Output the [x, y] coordinate of the center of the cell containing the given text.  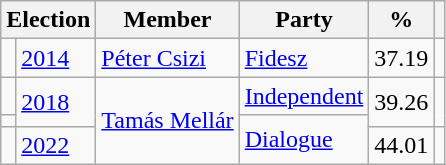
Dialogue [304, 140]
2014 [56, 58]
44.01 [402, 145]
Election [48, 20]
Tamás Mellár [168, 120]
2018 [56, 102]
39.26 [402, 102]
Fidesz [304, 58]
Party [304, 20]
Péter Csizi [168, 58]
Independent [304, 96]
2022 [56, 145]
% [402, 20]
Member [168, 20]
37.19 [402, 58]
